Find where the given text appears and provide that cell's center as [x, y] coordinate. 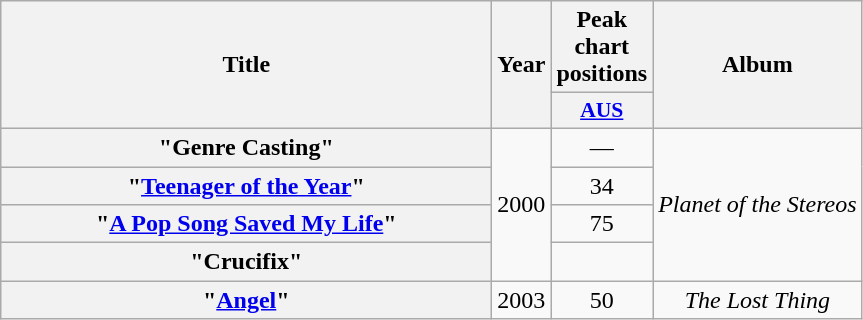
"A Pop Song Saved My Life" [246, 224]
Title [246, 65]
"Crucifix" [246, 262]
"Angel" [246, 300]
— [602, 147]
The Lost Thing [758, 300]
2003 [522, 300]
75 [602, 224]
34 [602, 185]
Year [522, 65]
"Teenager of the Year" [246, 185]
Planet of the Stereos [758, 204]
Album [758, 65]
AUS [602, 111]
Peak chart positions [602, 47]
2000 [522, 204]
50 [602, 300]
"Genre Casting" [246, 147]
